Identify which cell holds the provided text, then report its (X, Y) central coordinate. 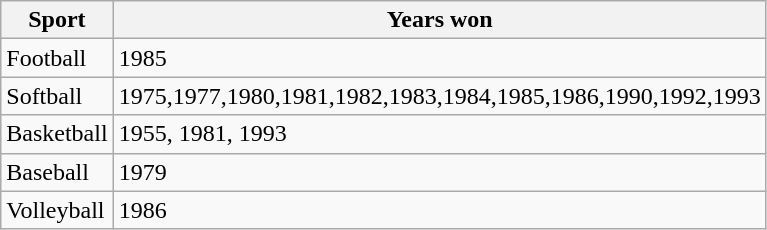
Sport (57, 20)
1985 (440, 58)
Baseball (57, 172)
Softball (57, 96)
1975,1977,1980,1981,1982,1983,1984,1985,1986,1990,1992,1993 (440, 96)
Volleyball (57, 210)
1955, 1981, 1993 (440, 134)
Football (57, 58)
1986 (440, 210)
1979 (440, 172)
Basketball (57, 134)
Years won (440, 20)
